Output the [x, y] coordinate of the center of the cell containing the given text.  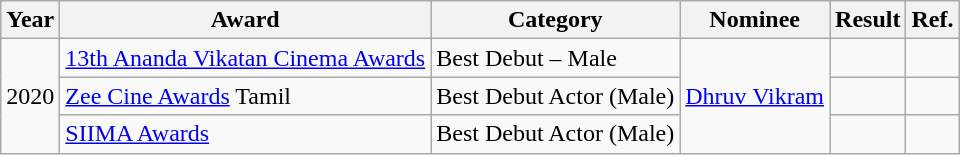
Result [868, 20]
Year [30, 20]
Category [556, 20]
Nominee [755, 20]
Ref. [932, 20]
Zee Cine Awards Tamil [246, 96]
13th Ananda Vikatan Cinema Awards [246, 58]
Award [246, 20]
2020 [30, 96]
SIIMA Awards [246, 134]
Dhruv Vikram [755, 96]
Best Debut – Male [556, 58]
